Output the (x, y) coordinate of the center of the cell containing the given text.  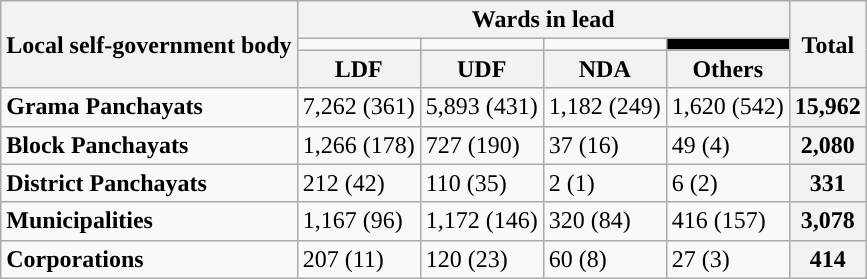
Total (828, 44)
District Panchayats (149, 183)
Corporations (149, 259)
60 (8) (604, 259)
416 (157) (728, 221)
Wards in lead (543, 20)
1,266 (178) (358, 145)
7,262 (361) (358, 107)
37 (16) (604, 145)
6 (2) (728, 183)
27 (3) (728, 259)
1,167 (96) (358, 221)
414 (828, 259)
212 (42) (358, 183)
Others (728, 69)
Grama Panchayats (149, 107)
5,893 (431) (482, 107)
Local self-government body (149, 44)
320 (84) (604, 221)
120 (23) (482, 259)
NDA (604, 69)
331 (828, 183)
1,182 (249) (604, 107)
2 (1) (604, 183)
UDF (482, 69)
49 (4) (728, 145)
2,080 (828, 145)
110 (35) (482, 183)
Block Panchayats (149, 145)
727 (190) (482, 145)
LDF (358, 69)
Municipalities (149, 221)
207 (11) (358, 259)
15,962 (828, 107)
1,172 (146) (482, 221)
1,620 (542) (728, 107)
3,078 (828, 221)
